Extract the [X, Y] coordinate from the center of the cell holding the provided text.  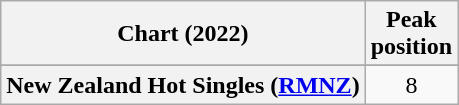
8 [411, 85]
New Zealand Hot Singles (RMNZ) [183, 85]
Peakposition [411, 34]
Chart (2022) [183, 34]
